Search for the cell housing the specified text and yield its (x, y) center coordinate. 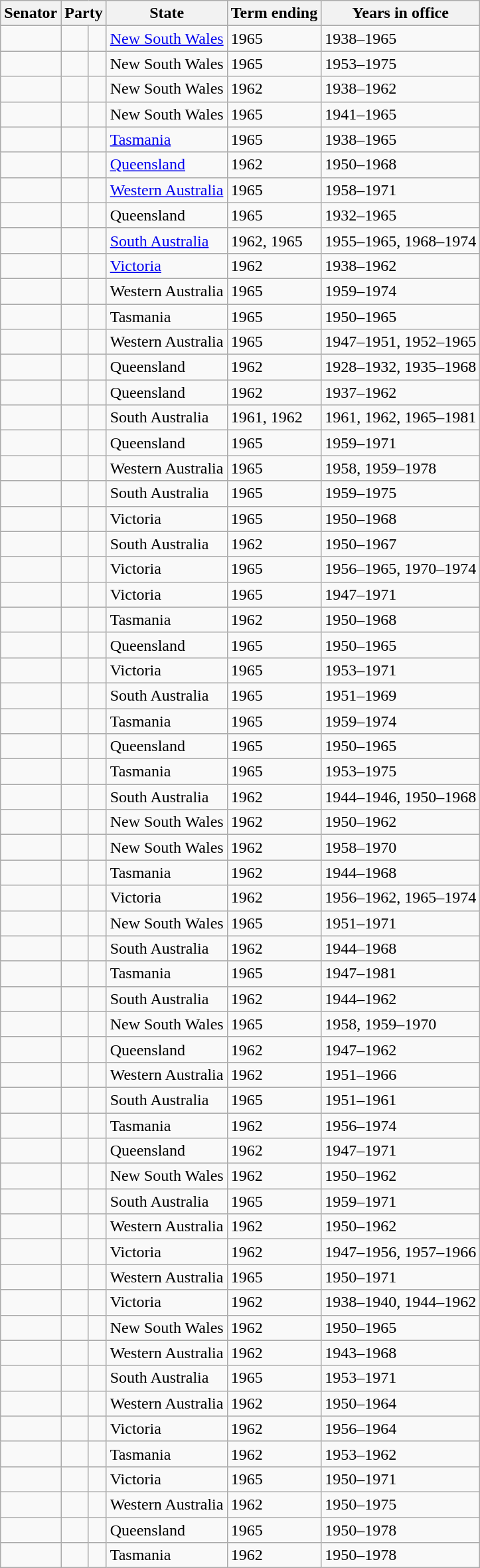
1943–1968 (401, 1353)
1937–1962 (401, 392)
1959–1975 (401, 493)
1958–1971 (401, 190)
1947–1962 (401, 1049)
1938–1940, 1944–1962 (401, 1302)
Years in office (401, 13)
1951–1971 (401, 923)
1947–1951, 1952–1965 (401, 342)
Senator (31, 13)
1956–1974 (401, 1126)
1941–1965 (401, 114)
1958–1970 (401, 847)
1951–1966 (401, 1075)
1951–1969 (401, 695)
1947–1981 (401, 974)
1956–1962, 1965–1974 (401, 898)
1950–1964 (401, 1403)
1951–1961 (401, 1100)
1953–1962 (401, 1454)
1958, 1959–1978 (401, 468)
1944–1962 (401, 999)
State (167, 13)
1950–1975 (401, 1504)
1932–1965 (401, 215)
1962, 1965 (274, 240)
1928–1932, 1935–1968 (401, 367)
1956–1964 (401, 1429)
1950–1967 (401, 544)
1956–1965, 1970–1974 (401, 569)
Term ending (274, 13)
1955–1965, 1968–1974 (401, 240)
1961, 1962, 1965–1981 (401, 418)
1961, 1962 (274, 418)
1944–1946, 1950–1968 (401, 797)
1958, 1959–1970 (401, 1024)
1947–1956, 1957–1966 (401, 1252)
Party (84, 13)
